Detect which cell encompasses the target text, then output its [X, Y] center coordinate. 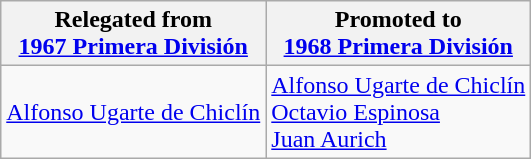
Relegated from1967 Primera División [134, 34]
Alfonso Ugarte de Chiclín [134, 112]
Promoted to1968 Primera División [398, 34]
Alfonso Ugarte de Chiclín Octavio Espinosa Juan Aurich [398, 112]
